Find where the given text appears and provide that cell's center as (X, Y) coordinate. 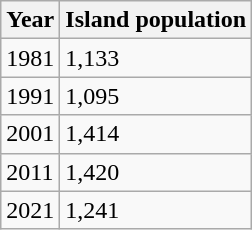
Year (30, 20)
1981 (30, 58)
1,095 (156, 96)
Island population (156, 20)
1991 (30, 96)
1,241 (156, 210)
1,414 (156, 134)
1,420 (156, 172)
2011 (30, 172)
1,133 (156, 58)
2021 (30, 210)
2001 (30, 134)
